Identify which cell holds the provided text, then report its [x, y] central coordinate. 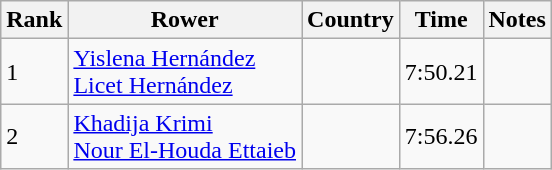
Country [351, 20]
7:56.26 [441, 136]
Yislena HernándezLicet Hernández [185, 72]
Rank [34, 20]
Time [441, 20]
Notes [517, 20]
2 [34, 136]
1 [34, 72]
Khadija KrimiNour El-Houda Ettaieb [185, 136]
Rower [185, 20]
7:50.21 [441, 72]
